Return the [X, Y] coordinate for the center point of the cell that contains the specified text.  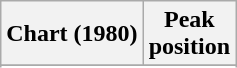
Peakposition [189, 34]
Chart (1980) [72, 34]
